Capture the cell that displays the provided text and extract its (x, y) central coordinate. 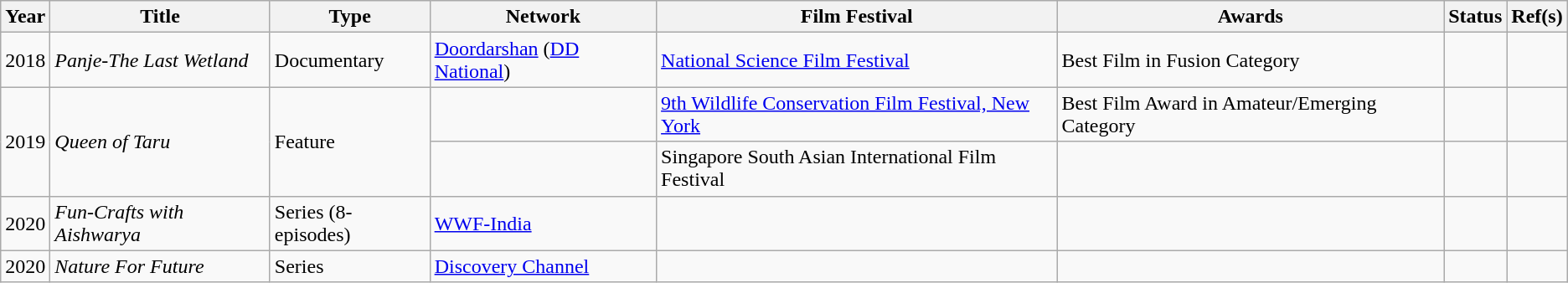
Queen of Taru (161, 141)
2019 (25, 141)
Best Film Award in Amateur/Emerging Category (1251, 114)
Discovery Channel (543, 266)
Title (161, 17)
Singapore South Asian International Film Festival (857, 169)
9th Wildlife Conservation Film Festival, New York (857, 114)
Type (350, 17)
Awards (1251, 17)
Series (8-episodes) (350, 223)
Film Festival (857, 17)
Year (25, 17)
Feature (350, 141)
Ref(s) (1537, 17)
Doordarshan (DD National) (543, 60)
WWF-India (543, 223)
Best Film in Fusion Category (1251, 60)
Status (1476, 17)
Fun-Crafts with Aishwarya (161, 223)
Nature For Future (161, 266)
National Science Film Festival (857, 60)
Panje-The Last Wetland (161, 60)
Network (543, 17)
2018 (25, 60)
Documentary (350, 60)
Series (350, 266)
